Return the [X, Y] coordinate for the center point of the cell that contains the specified text.  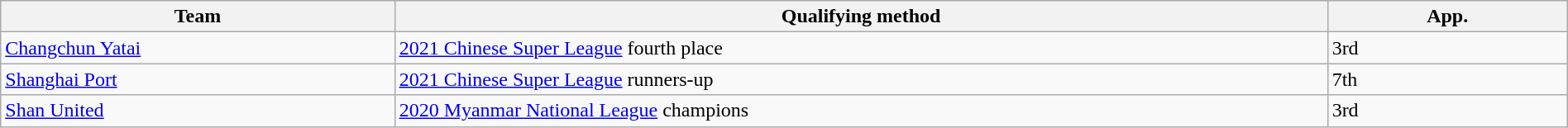
Qualifying method [861, 17]
2020 Myanmar National League champions [861, 111]
App. [1447, 17]
7th [1447, 79]
2021 Chinese Super League fourth place [861, 48]
Shanghai Port [198, 79]
2021 Chinese Super League runners-up [861, 79]
Changchun Yatai [198, 48]
Shan United [198, 111]
Team [198, 17]
